Find where the given text appears and provide that cell's center as [x, y] coordinate. 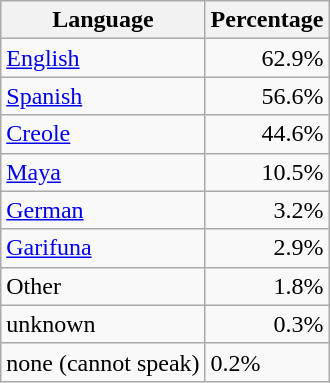
Percentage [267, 20]
Other [103, 286]
English [103, 58]
Maya [103, 172]
2.9% [267, 248]
Garifuna [103, 248]
1.8% [267, 286]
0.3% [267, 324]
Language [103, 20]
44.6% [267, 134]
unknown [103, 324]
62.9% [267, 58]
Creole [103, 134]
German [103, 210]
10.5% [267, 172]
Spanish [103, 96]
none (cannot speak) [103, 362]
0.2% [267, 362]
56.6% [267, 96]
3.2% [267, 210]
